Capture the cell that displays the provided text and extract its (x, y) central coordinate. 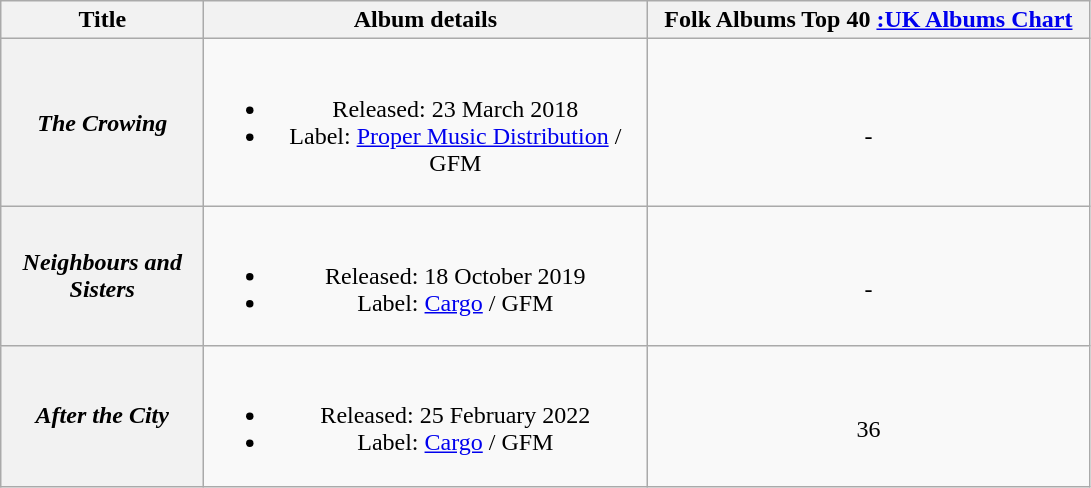
After the City (102, 416)
Released: 23 March 2018Label: Proper Music Distribution / GFM (426, 122)
Folk Albums Top 40 :UK Albums Chart (868, 20)
Neighbours and Sisters (102, 276)
The Crowing (102, 122)
Title (102, 20)
Released: 18 October 2019Label: Cargo / GFM (426, 276)
36 (868, 416)
Album details (426, 20)
Released: 25 February 2022Label: Cargo / GFM (426, 416)
